Locate the cell with the specified text and output its [x, y] center coordinate. 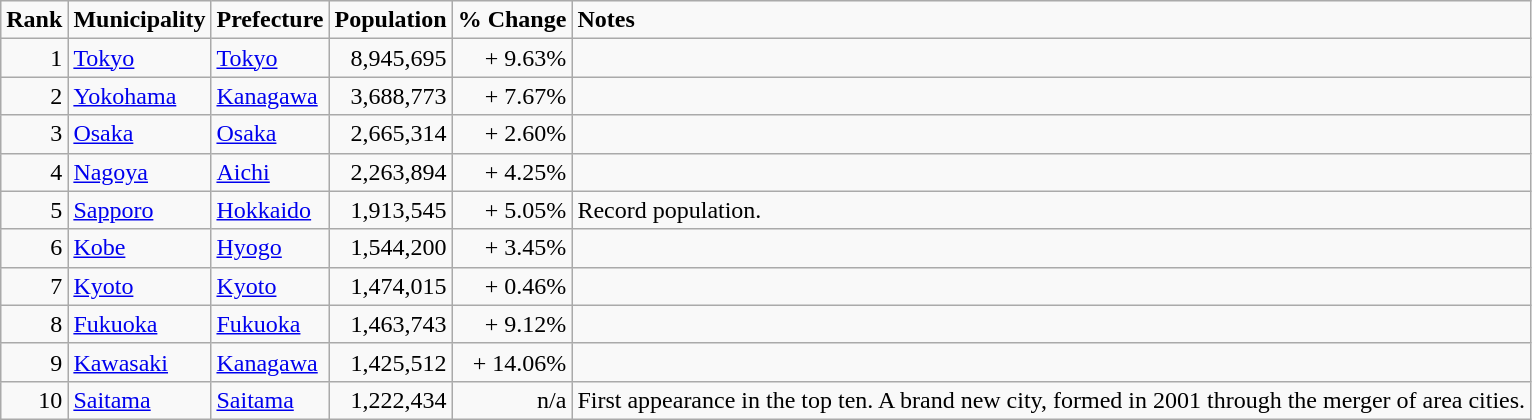
1,474,015 [390, 286]
First appearance in the top ten. A brand new city, formed in 2001 through the merger of area cities. [1052, 400]
5 [34, 210]
1,222,434 [390, 400]
7 [34, 286]
Hokkaido [270, 210]
4 [34, 172]
Nagoya [140, 172]
Sapporo [140, 210]
Kawasaki [140, 362]
1 [34, 58]
Population [390, 20]
2 [34, 96]
Yokohama [140, 96]
6 [34, 248]
+ 4.25% [512, 172]
+ 3.45% [512, 248]
Hyogo [270, 248]
Notes [1052, 20]
Record population. [1052, 210]
Aichi [270, 172]
1,425,512 [390, 362]
+ 2.60% [512, 134]
8,945,695 [390, 58]
+ 14.06% [512, 362]
1,463,743 [390, 324]
+ 0.46% [512, 286]
Rank [34, 20]
+ 7.67% [512, 96]
2,665,314 [390, 134]
Kobe [140, 248]
3,688,773 [390, 96]
% Change [512, 20]
Municipality [140, 20]
+ 5.05% [512, 210]
+ 9.63% [512, 58]
1,913,545 [390, 210]
+ 9.12% [512, 324]
9 [34, 362]
1,544,200 [390, 248]
n/a [512, 400]
3 [34, 134]
10 [34, 400]
2,263,894 [390, 172]
Prefecture [270, 20]
8 [34, 324]
